Return [x, y] of the center of cell containing provided text 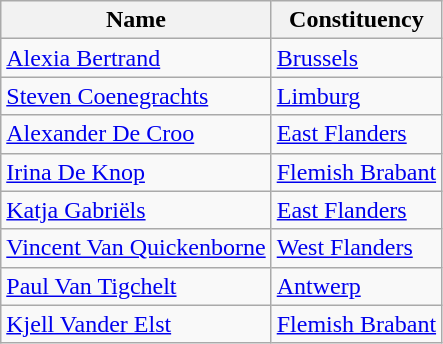
Limburg [356, 96]
Antwerp [356, 286]
Brussels [356, 58]
Alexander De Croo [136, 134]
Kjell Vander Elst [136, 324]
Katja Gabriëls [136, 210]
Irina De Knop [136, 172]
West Flanders [356, 248]
Paul Van Tigchelt [136, 286]
Vincent Van Quickenborne [136, 248]
Name [136, 20]
Steven Coenegrachts [136, 96]
Constituency [356, 20]
Alexia Bertrand [136, 58]
